From the cell containing the given text, extract its center point as [x, y] coordinate. 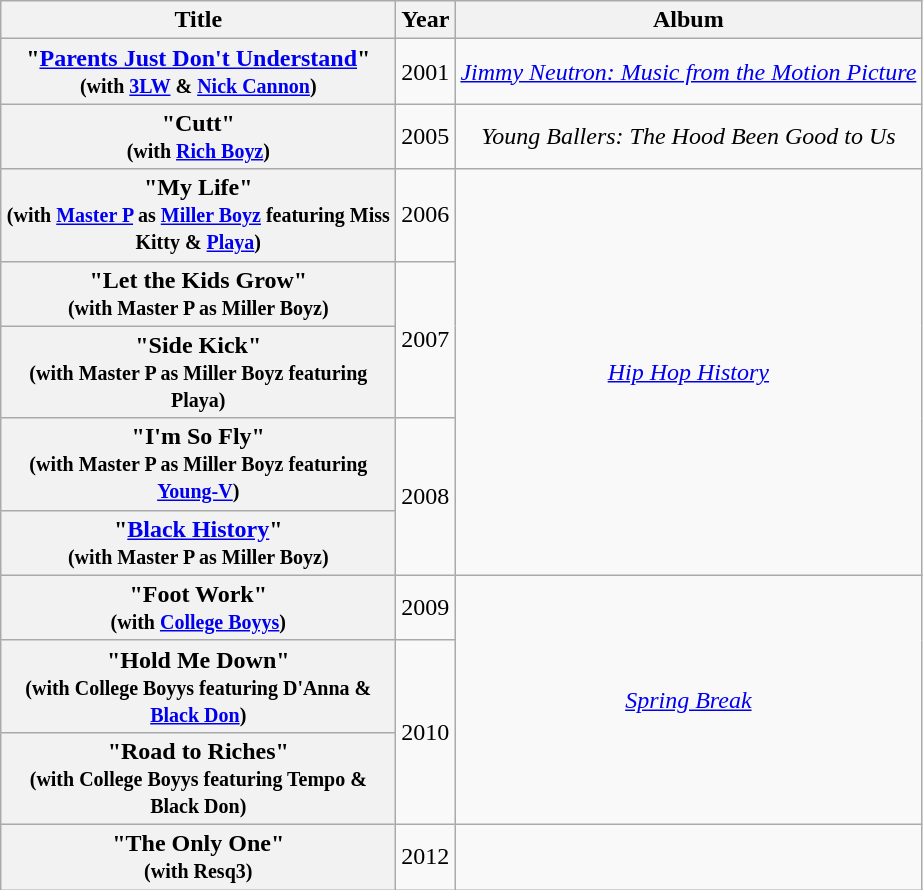
Title [198, 20]
"Black History"(with Master P as Miller Boyz) [198, 542]
"Road to Riches"(with College Boyys featuring Tempo & Black Don) [198, 778]
2009 [426, 608]
"Side Kick"(with Master P as Miller Boyz featuring Playa) [198, 372]
Young Ballers: The Hood Been Good to Us [688, 136]
"The Only One"(with Resq3) [198, 856]
Hip Hop History [688, 372]
Jimmy Neutron: Music from the Motion Picture [688, 72]
"Foot Work"(with College Boyys) [198, 608]
"Hold Me Down"(with College Boyys featuring D'Anna & Black Don) [198, 686]
"Cutt"(with Rich Boyz) [198, 136]
"Parents Just Don't Understand"(with 3LW & Nick Cannon) [198, 72]
"I'm So Fly"(with Master P as Miller Boyz featuring Young-V) [198, 464]
2008 [426, 496]
2007 [426, 340]
2012 [426, 856]
"My Life"(with Master P as Miller Boyz featuring Miss Kitty & Playa) [198, 215]
Album [688, 20]
Year [426, 20]
2001 [426, 72]
2006 [426, 215]
Spring Break [688, 700]
2005 [426, 136]
2010 [426, 732]
"Let the Kids Grow"(with Master P as Miller Boyz) [198, 294]
